Search for the cell housing the specified text and yield its [X, Y] center coordinate. 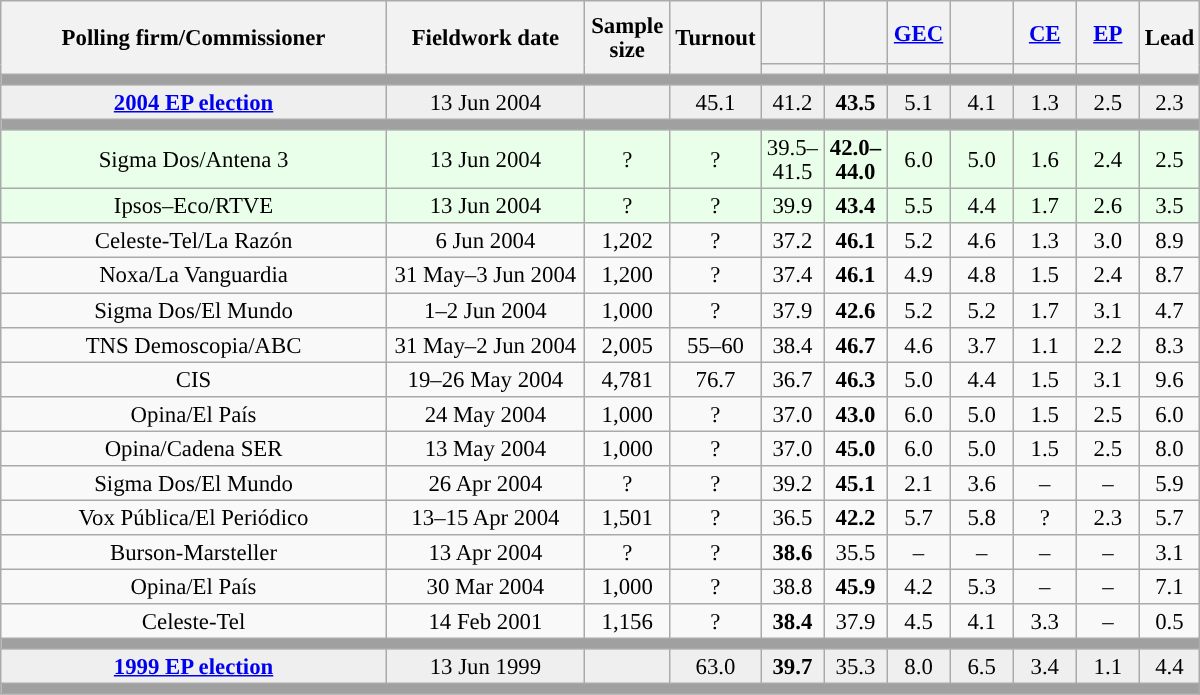
CE [1044, 32]
39.9 [792, 206]
Lead [1169, 38]
1999 EP election [194, 666]
GEC [918, 32]
41.2 [792, 102]
5.3 [982, 586]
4.7 [1169, 310]
55–60 [716, 344]
31 May–2 Jun 2004 [485, 344]
45.9 [856, 586]
Turnout [716, 38]
Noxa/La Vanguardia [194, 276]
1–2 Jun 2004 [485, 310]
19–26 May 2004 [485, 380]
45.0 [856, 448]
39.7 [792, 666]
Fieldwork date [485, 38]
8.9 [1169, 242]
7.1 [1169, 586]
35.3 [856, 666]
3.3 [1044, 622]
8.7 [1169, 276]
26 Apr 2004 [485, 484]
TNS Demoscopia/ABC [194, 344]
9.6 [1169, 380]
2.1 [918, 484]
42.0–44.0 [856, 160]
37.4 [792, 276]
1,501 [627, 518]
13 May 2004 [485, 448]
13 Apr 2004 [485, 552]
38.8 [792, 586]
5.9 [1169, 484]
2004 EP election [194, 102]
Sigma Dos/Antena 3 [194, 160]
39.2 [792, 484]
13–15 Apr 2004 [485, 518]
Ipsos–Eco/RTVE [194, 206]
36.5 [792, 518]
6.5 [982, 666]
Polling firm/Commissioner [194, 38]
Celeste-Tel [194, 622]
1,202 [627, 242]
6 Jun 2004 [485, 242]
5.8 [982, 518]
4.8 [982, 276]
36.7 [792, 380]
Opina/Cadena SER [194, 448]
13 Jun 1999 [485, 666]
46.3 [856, 380]
43.4 [856, 206]
5.1 [918, 102]
EP [1108, 32]
39.5–41.5 [792, 160]
35.5 [856, 552]
4.5 [918, 622]
63.0 [716, 666]
2.2 [1108, 344]
43.0 [856, 414]
4.2 [918, 586]
38.6 [792, 552]
1,156 [627, 622]
76.7 [716, 380]
3.4 [1044, 666]
14 Feb 2001 [485, 622]
4.9 [918, 276]
43.5 [856, 102]
CIS [194, 380]
24 May 2004 [485, 414]
2,005 [627, 344]
Celeste-Tel/La Razón [194, 242]
31 May–3 Jun 2004 [485, 276]
5.5 [918, 206]
3.6 [982, 484]
42.2 [856, 518]
46.7 [856, 344]
3.5 [1169, 206]
4,781 [627, 380]
8.3 [1169, 344]
3.7 [982, 344]
1,200 [627, 276]
37.2 [792, 242]
2.6 [1108, 206]
42.6 [856, 310]
Sample size [627, 38]
3.0 [1108, 242]
1.6 [1044, 160]
0.5 [1169, 622]
Vox Pública/El Periódico [194, 518]
Burson-Marsteller [194, 552]
30 Mar 2004 [485, 586]
